Detect which cell encompasses the target text, then output its (x, y) center coordinate. 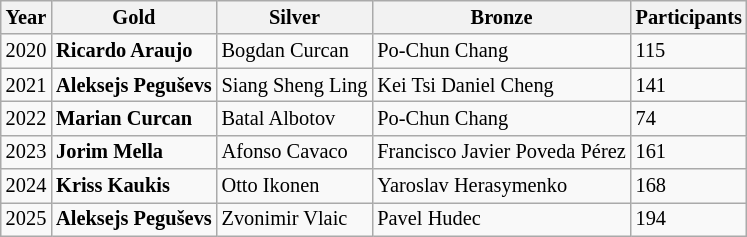
Zvonimir Vlaic (295, 219)
Bronze (501, 17)
Batal Albotov (295, 118)
Year (26, 17)
Kei Tsi Daniel Cheng (501, 85)
2020 (26, 51)
Yaroslav Herasymenko (501, 186)
Francisco Javier Poveda Pérez (501, 152)
Jorim Mella (134, 152)
Gold (134, 17)
Bogdan Curcan (295, 51)
Participants (689, 17)
Pavel Hudec (501, 219)
Kriss Kaukis (134, 186)
2025 (26, 219)
74 (689, 118)
2023 (26, 152)
168 (689, 186)
141 (689, 85)
Otto Ikonen (295, 186)
115 (689, 51)
161 (689, 152)
Afonso Cavaco (295, 152)
2022 (26, 118)
194 (689, 219)
Ricardo Araujo (134, 51)
Siang Sheng Ling (295, 85)
Silver (295, 17)
2024 (26, 186)
Marian Curcan (134, 118)
2021 (26, 85)
